From the cell containing the given text, extract its center point as (x, y) coordinate. 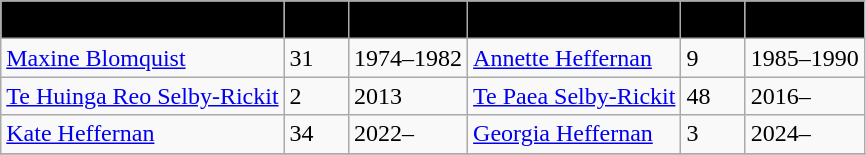
Sister 1 (142, 20)
2 (316, 96)
Georgia Heffernan (574, 134)
9 (713, 58)
Te Huinga Reo Selby-Rickit (142, 96)
1974–1982 (408, 58)
1985–1990 (804, 58)
Kate Heffernan (142, 134)
Te Paea Selby-Rickit (574, 96)
Annette Heffernan (574, 58)
2024– (804, 134)
48 (713, 96)
34 (316, 134)
2016– (804, 96)
2022– (408, 134)
2013 (408, 96)
3 (713, 134)
Maxine Blomquist (142, 58)
31 (316, 58)
Sister 2 (574, 20)
